Determine the [X, Y] coordinate at the center of the cell enclosing the given text.  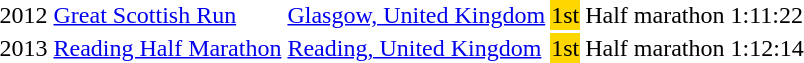
Great Scottish Run [168, 15]
Reading Half Marathon [168, 48]
Glasgow, United Kingdom [416, 15]
Reading, United Kingdom [416, 48]
